Determine the (X, Y) coordinate at the center of the cell enclosing the given text.  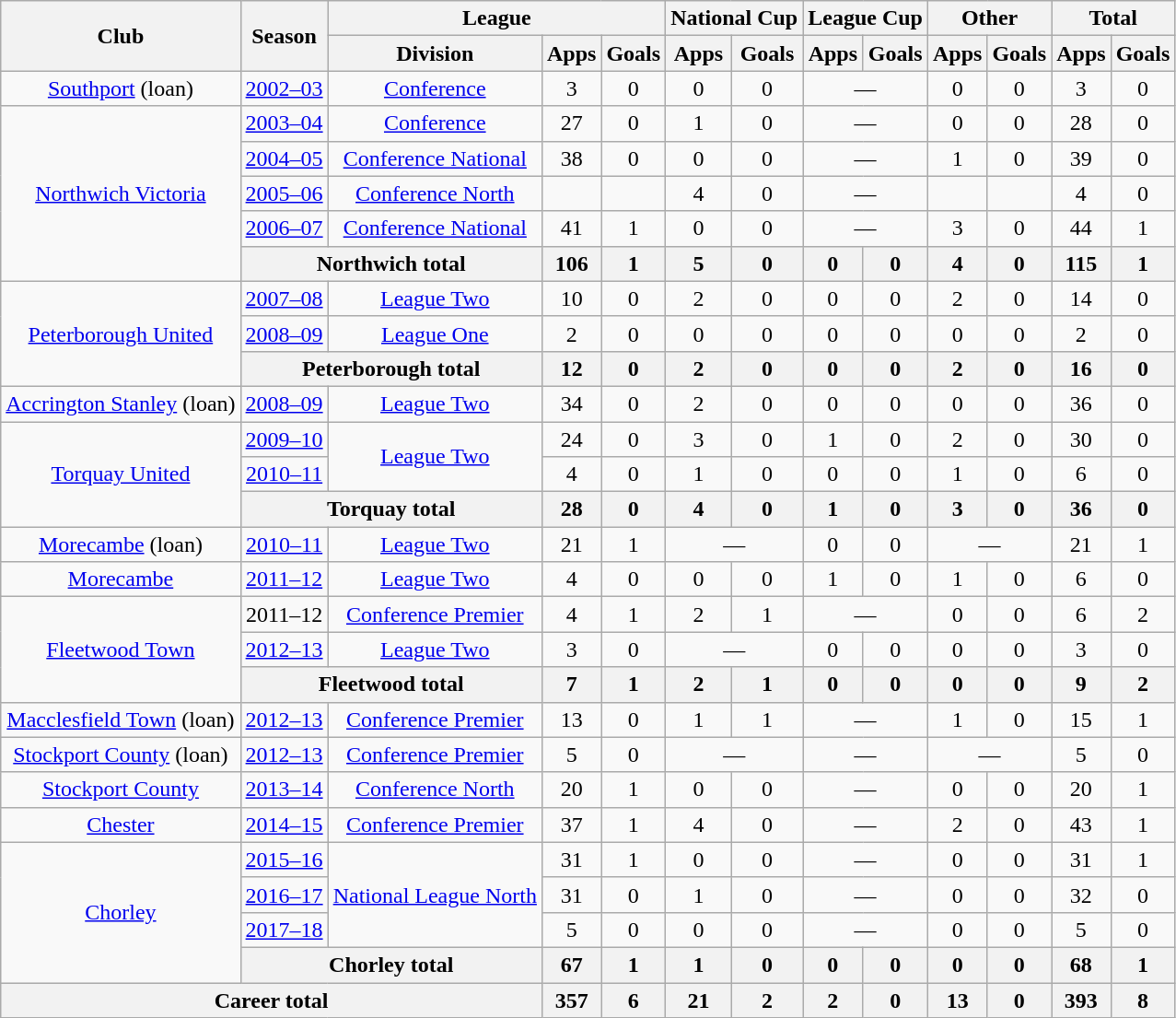
7 (571, 685)
24 (571, 439)
41 (571, 228)
Fleetwood Town (121, 649)
League (496, 18)
2006–07 (284, 228)
Chester (121, 825)
2007–08 (284, 298)
Torquay total (390, 509)
2014–15 (284, 825)
38 (571, 158)
2015–16 (284, 860)
10 (571, 298)
44 (1081, 228)
43 (1081, 825)
14 (1081, 298)
League Cup (866, 18)
Other (989, 18)
34 (571, 404)
2002–03 (284, 88)
357 (571, 1000)
Peterborough United (121, 333)
115 (1081, 263)
Southport (loan) (121, 88)
15 (1081, 720)
12 (571, 369)
Stockport County (121, 790)
2017–18 (284, 930)
Morecambe (loan) (121, 544)
30 (1081, 439)
Stockport County (loan) (121, 755)
2005–06 (284, 193)
Morecambe (121, 579)
Macclesfield Town (loan) (121, 720)
2004–05 (284, 158)
Northwich Victoria (121, 193)
2016–17 (284, 895)
Accrington Stanley (loan) (121, 404)
39 (1081, 158)
27 (571, 123)
32 (1081, 895)
National Cup (735, 18)
Chorley total (390, 965)
2009–10 (284, 439)
Northwich total (390, 263)
9 (1081, 685)
37 (571, 825)
Division (435, 53)
Peterborough total (390, 369)
68 (1081, 965)
8 (1143, 1000)
393 (1081, 1000)
League One (435, 333)
2003–04 (284, 123)
16 (1081, 369)
Career total (272, 1000)
Torquay United (121, 474)
National League North (435, 895)
67 (571, 965)
Season (284, 36)
Chorley (121, 912)
Fleetwood total (390, 685)
106 (571, 263)
Total (1113, 18)
Club (121, 36)
2013–14 (284, 790)
